Return the (x, y) coordinate for the center point of the cell that contains the specified text.  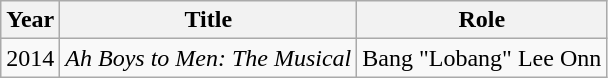
2014 (30, 58)
Ah Boys to Men: The Musical (208, 58)
Year (30, 20)
Role (482, 20)
Title (208, 20)
Bang "Lobang" Lee Onn (482, 58)
